Return the [x, y] coordinate for the center point of the cell that contains the specified text.  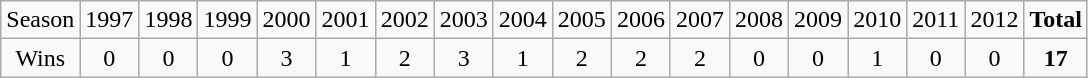
2003 [464, 20]
2001 [346, 20]
2000 [286, 20]
2006 [640, 20]
2012 [994, 20]
1998 [168, 20]
17 [1056, 58]
Total [1056, 20]
2009 [818, 20]
Season [40, 20]
1999 [228, 20]
2005 [582, 20]
1997 [110, 20]
2002 [404, 20]
2011 [936, 20]
Wins [40, 58]
2004 [522, 20]
2007 [700, 20]
2008 [758, 20]
2010 [878, 20]
